Output the (X, Y) coordinate of the center of the cell containing the given text.  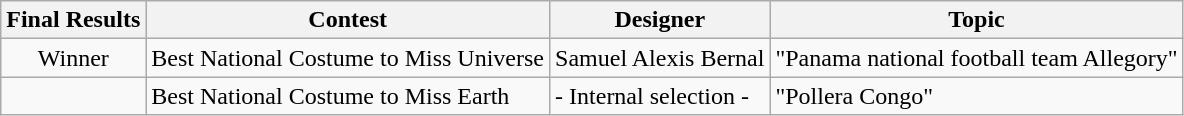
Best National Costume to Miss Earth (348, 96)
Designer (660, 20)
Topic (976, 20)
Samuel Alexis Bernal (660, 58)
Final Results (74, 20)
Contest (348, 20)
- Internal selection - (660, 96)
"Pollera Congo" (976, 96)
"Panama national football team Allegory" (976, 58)
Winner (74, 58)
Best National Costume to Miss Universe (348, 58)
